Output the (x, y) coordinate of the center of the cell containing the given text.  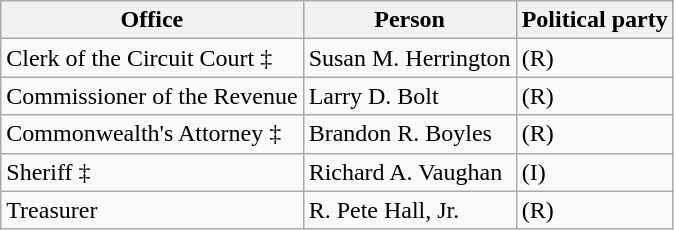
Person (410, 20)
Brandon R. Boyles (410, 134)
Clerk of the Circuit Court ‡ (152, 58)
Commissioner of the Revenue (152, 96)
Political party (594, 20)
Susan M. Herrington (410, 58)
Commonwealth's Attorney ‡ (152, 134)
(I) (594, 172)
R. Pete Hall, Jr. (410, 210)
Larry D. Bolt (410, 96)
Treasurer (152, 210)
Sheriff ‡ (152, 172)
Richard A. Vaughan (410, 172)
Office (152, 20)
